Return the [x, y] coordinate for the center point of the cell that contains the specified text.  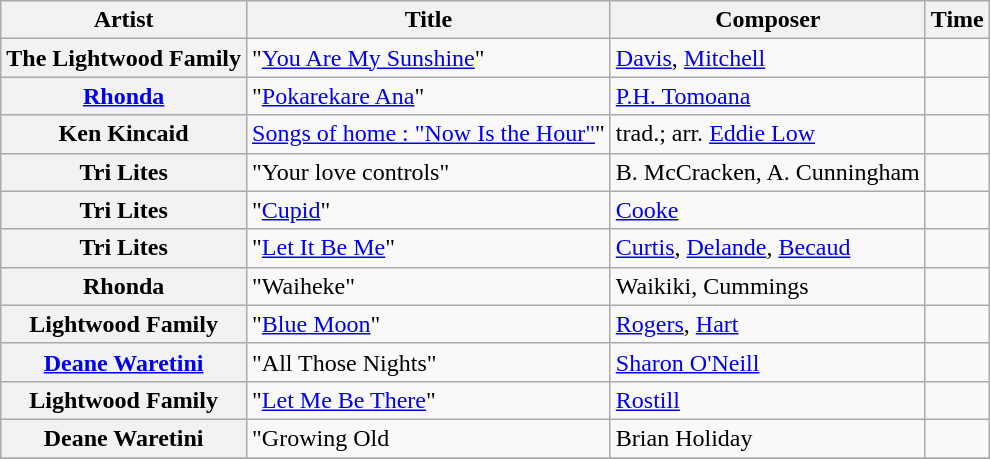
"Blue Moon" [429, 324]
Rostill [768, 400]
Cooke [768, 210]
"All Those Nights" [429, 362]
Composer [768, 20]
Title [429, 20]
"Growing Old [429, 438]
Waikiki, Cummings [768, 286]
"Waiheke" [429, 286]
Brian Holiday [768, 438]
Songs of home : "Now Is the Hour"" [429, 134]
The Lightwood Family [124, 58]
B. McCracken, A. Cunningham [768, 172]
"Cupid" [429, 210]
trad.; arr. Eddie Low [768, 134]
Time [957, 20]
Artist [124, 20]
"You Are My Sunshine" [429, 58]
"Let It Be Me" [429, 248]
Ken Kincaid [124, 134]
Sharon O'Neill [768, 362]
"Your love controls" [429, 172]
P.H. Tomoana [768, 96]
"Let Me Be There" [429, 400]
"Pokarekare Ana" [429, 96]
Rogers, Hart [768, 324]
Davis, Mitchell [768, 58]
Curtis, Delande, Becaud [768, 248]
